Output the [X, Y] coordinate of the center of the cell containing the given text.  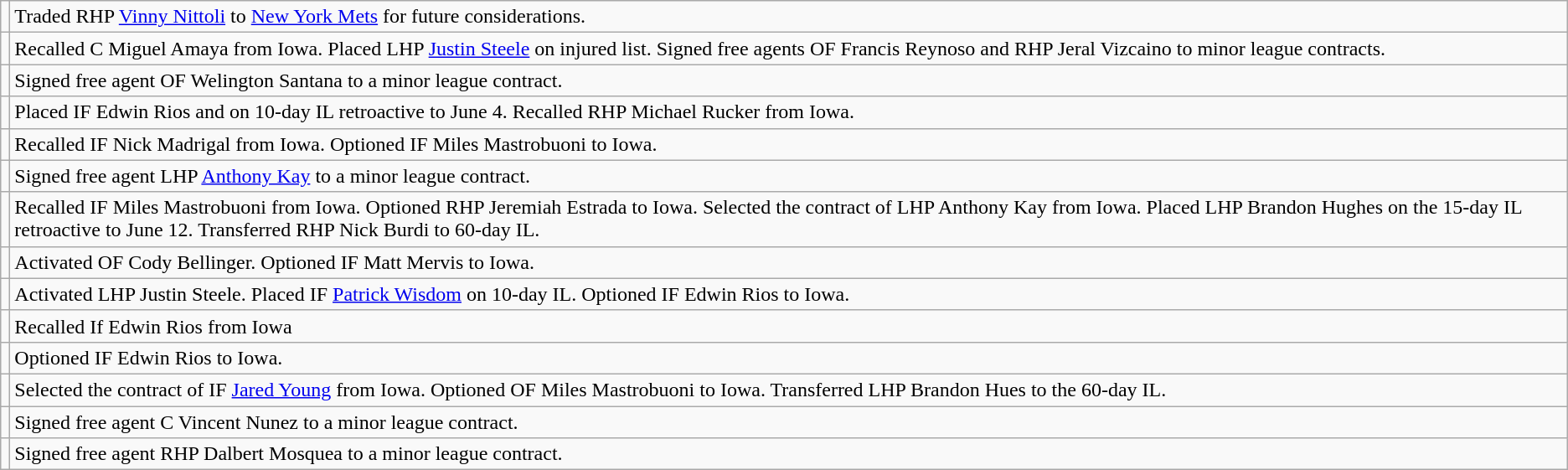
Activated LHP Justin Steele. Placed IF Patrick Wisdom on 10-day IL. Optioned IF Edwin Rios to Iowa. [789, 294]
Placed IF Edwin Rios and on 10-day IL retroactive to June 4. Recalled RHP Michael Rucker from Iowa. [789, 112]
Signed free agent OF Welington Santana to a minor league contract. [789, 80]
Selected the contract of IF Jared Young from Iowa. Optioned OF Miles Mastrobuoni to Iowa. Transferred LHP Brandon Hues to the 60-day IL. [789, 390]
Signed free agent C Vincent Nunez to a minor league contract. [789, 421]
Signed free agent RHP Dalbert Mosquea to a minor league contract. [789, 454]
Signed free agent LHP Anthony Kay to a minor league contract. [789, 176]
Recalled If Edwin Rios from Iowa [789, 326]
Traded RHP Vinny Nittoli to New York Mets for future considerations. [789, 17]
Optioned IF Edwin Rios to Iowa. [789, 358]
Recalled IF Nick Madrigal from Iowa. Optioned IF Miles Mastrobuoni to Iowa. [789, 144]
Activated OF Cody Bellinger. Optioned IF Matt Mervis to Iowa. [789, 262]
